Output the [X, Y] coordinate of the center of the cell containing the given text.  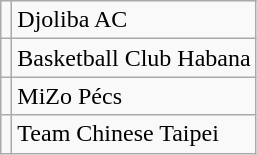
MiZo Pécs [134, 96]
Basketball Club Habana [134, 58]
Team Chinese Taipei [134, 134]
Djoliba AC [134, 20]
